Find where the given text appears and provide that cell's center as [x, y] coordinate. 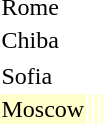
Chiba [43, 40]
Moscow [43, 109]
Sofia [43, 76]
